Identify which cell holds the provided text, then report its [X, Y] central coordinate. 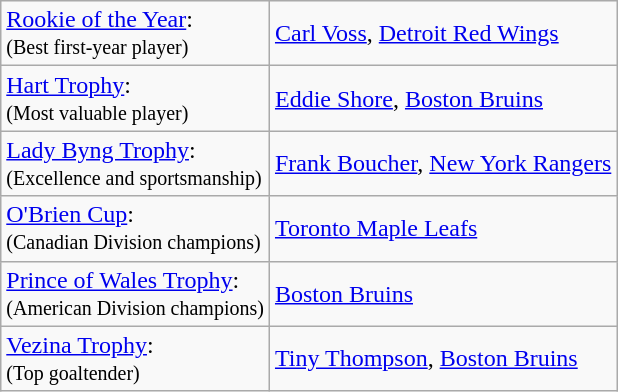
Eddie Shore, Boston Bruins [442, 98]
Rookie of the Year:(Best first-year player) [136, 34]
Tiny Thompson, Boston Bruins [442, 358]
O'Brien Cup:(Canadian Division champions) [136, 228]
Lady Byng Trophy:(Excellence and sportsmanship) [136, 164]
Toronto Maple Leafs [442, 228]
Frank Boucher, New York Rangers [442, 164]
Vezina Trophy:(Top goaltender) [136, 358]
Hart Trophy:(Most valuable player) [136, 98]
Prince of Wales Trophy:(American Division champions) [136, 294]
Boston Bruins [442, 294]
Carl Voss, Detroit Red Wings [442, 34]
